From the cell containing the given text, extract its center point as [X, Y] coordinate. 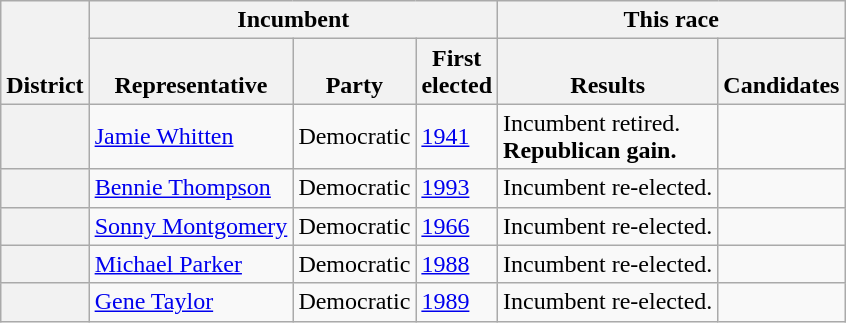
1988 [457, 264]
Bennie Thompson [191, 188]
Jamie Whitten [191, 136]
District [45, 52]
Gene Taylor [191, 302]
Incumbent retired.Republican gain. [608, 136]
Party [354, 72]
This race [672, 20]
Representative [191, 72]
Candidates [782, 72]
1993 [457, 188]
1989 [457, 302]
Sonny Montgomery [191, 226]
Results [608, 72]
Firstelected [457, 72]
1941 [457, 136]
Incumbent [293, 20]
1966 [457, 226]
Michael Parker [191, 264]
